Detect which cell encompasses the target text, then output its [X, Y] center coordinate. 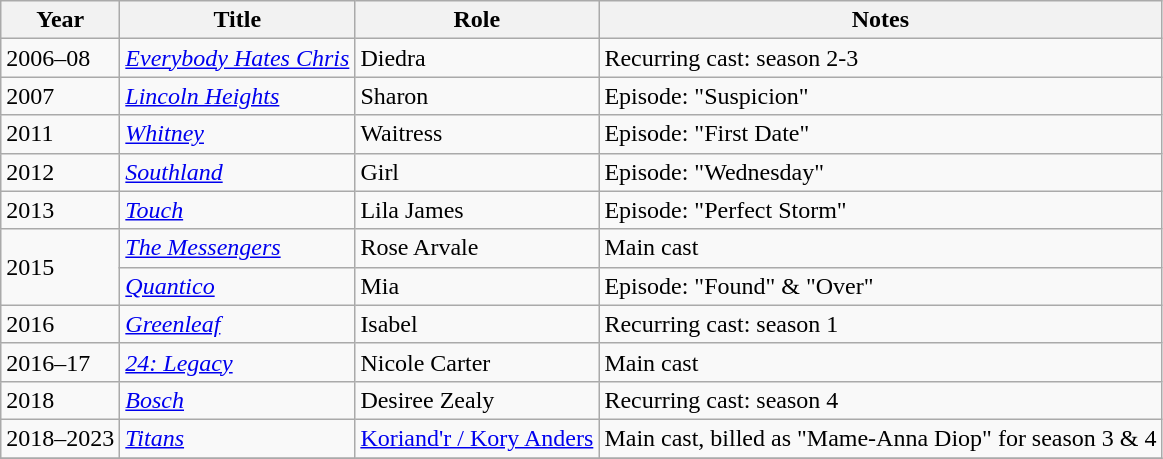
Main cast, billed as "Mame-Anna Diop" for season 3 & 4 [880, 438]
Bosch [238, 400]
Nicole Carter [477, 362]
Quantico [238, 286]
Diedra [477, 58]
Mia [477, 286]
Episode: "First Date" [880, 134]
2013 [60, 210]
2018–2023 [60, 438]
2016 [60, 324]
Southland [238, 172]
Lincoln Heights [238, 96]
Sharon [477, 96]
Episode: "Perfect Storm" [880, 210]
2006–08 [60, 58]
Waitress [477, 134]
Whitney [238, 134]
Rose Arvale [477, 248]
2007 [60, 96]
Episode: "Suspicion" [880, 96]
Desiree Zealy [477, 400]
Girl [477, 172]
Titans [238, 438]
2012 [60, 172]
Title [238, 20]
The Messengers [238, 248]
2016–17 [60, 362]
Episode: "Found" & "Over" [880, 286]
Year [60, 20]
Recurring cast: season 1 [880, 324]
24: Legacy [238, 362]
Recurring cast: season 4 [880, 400]
2015 [60, 267]
Touch [238, 210]
Koriand'r / Kory Anders [477, 438]
Role [477, 20]
Episode: "Wednesday" [880, 172]
Lila James [477, 210]
2018 [60, 400]
Greenleaf [238, 324]
Notes [880, 20]
Recurring cast: season 2-3 [880, 58]
Everybody Hates Chris [238, 58]
2011 [60, 134]
Isabel [477, 324]
